Scan for the cell matching the given text and deliver its (X, Y) coordinate at center. 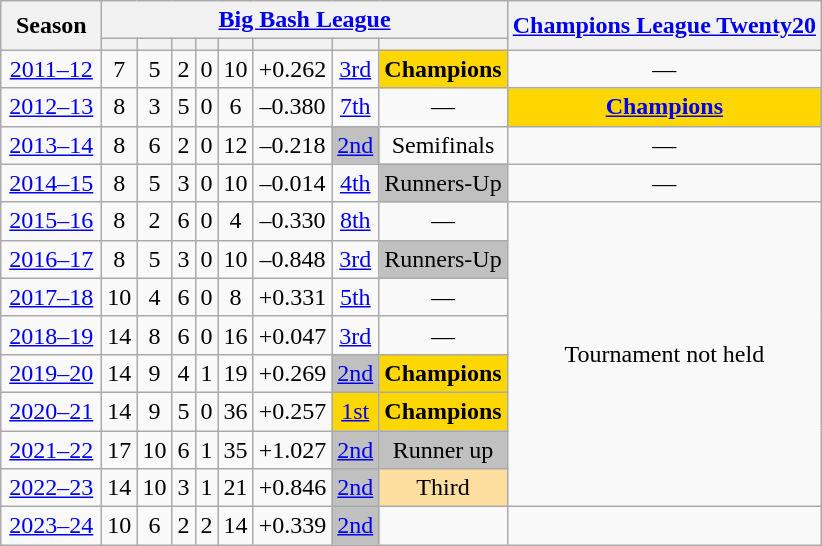
17 (120, 449)
+0.047 (292, 335)
Tournament not held (664, 354)
+0.339 (292, 526)
+0.257 (292, 411)
2013–14 (52, 145)
7th (356, 107)
2011–12 (52, 69)
2021–22 (52, 449)
+0.331 (292, 297)
2012–13 (52, 107)
2020–21 (52, 411)
35 (236, 449)
2017–18 (52, 297)
2016–17 (52, 259)
19 (236, 373)
4th (356, 183)
+0.846 (292, 488)
5th (356, 297)
–0.218 (292, 145)
–0.330 (292, 221)
+0.269 (292, 373)
Semifinals (443, 145)
2022–23 (52, 488)
2018–19 (52, 335)
21 (236, 488)
Champions League Twenty20 (664, 26)
–0.848 (292, 259)
7 (120, 69)
Big Bash League (304, 20)
8th (356, 221)
–0.380 (292, 107)
+1.027 (292, 449)
–0.014 (292, 183)
2015–16 (52, 221)
36 (236, 411)
12 (236, 145)
+0.262 (292, 69)
Season (52, 26)
2023–24 (52, 526)
Third (443, 488)
2019–20 (52, 373)
16 (236, 335)
2014–15 (52, 183)
1st (356, 411)
Runner up (443, 449)
